Pinpoint the cell where the given text exists, returning its (X, Y) midpoint coordinate. 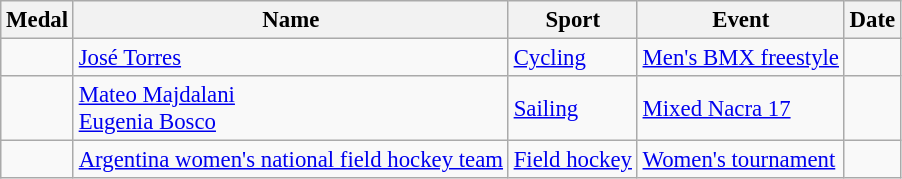
Event (740, 20)
Sport (572, 20)
Date (872, 20)
Medal (38, 20)
Mateo MajdalaniEugenia Bosco (290, 108)
Field hockey (572, 160)
Name (290, 20)
Sailing (572, 108)
Women's tournament (740, 160)
Cycling (572, 58)
Argentina women's national field hockey team (290, 160)
Mixed Nacra 17 (740, 108)
José Torres (290, 58)
Men's BMX freestyle (740, 58)
